Output the [X, Y] coordinate of the center of the cell containing the given text.  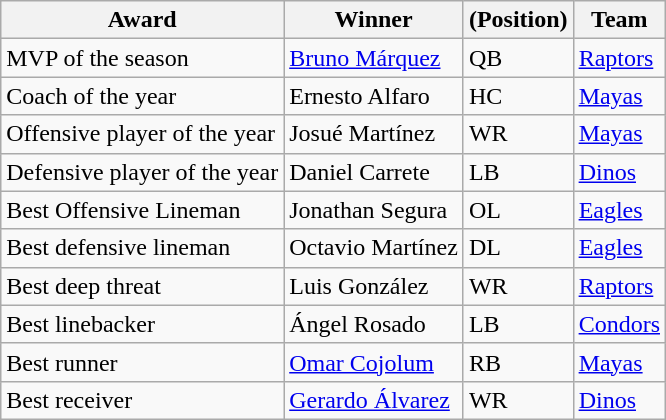
HC [518, 96]
Octavio Martínez [374, 248]
Award [142, 20]
Bruno Márquez [374, 58]
Ángel Rosado [374, 324]
MVP of the season [142, 58]
OL [518, 210]
Best receiver [142, 400]
RB [518, 362]
Best deep threat [142, 286]
Best Offensive Lineman [142, 210]
Jonathan Segura [374, 210]
Josué Martínez [374, 134]
Team [619, 20]
Best defensive lineman [142, 248]
Coach of the year [142, 96]
Best linebacker [142, 324]
Condors [619, 324]
Ernesto Alfaro [374, 96]
Winner [374, 20]
Luis González [374, 286]
Daniel Carrete [374, 172]
DL [518, 248]
Gerardo Álvarez [374, 400]
(Position) [518, 20]
Defensive player of the year [142, 172]
Best runner [142, 362]
Omar Cojolum [374, 362]
QB [518, 58]
Offensive player of the year [142, 134]
